Search for the cell housing the specified text and yield its [X, Y] center coordinate. 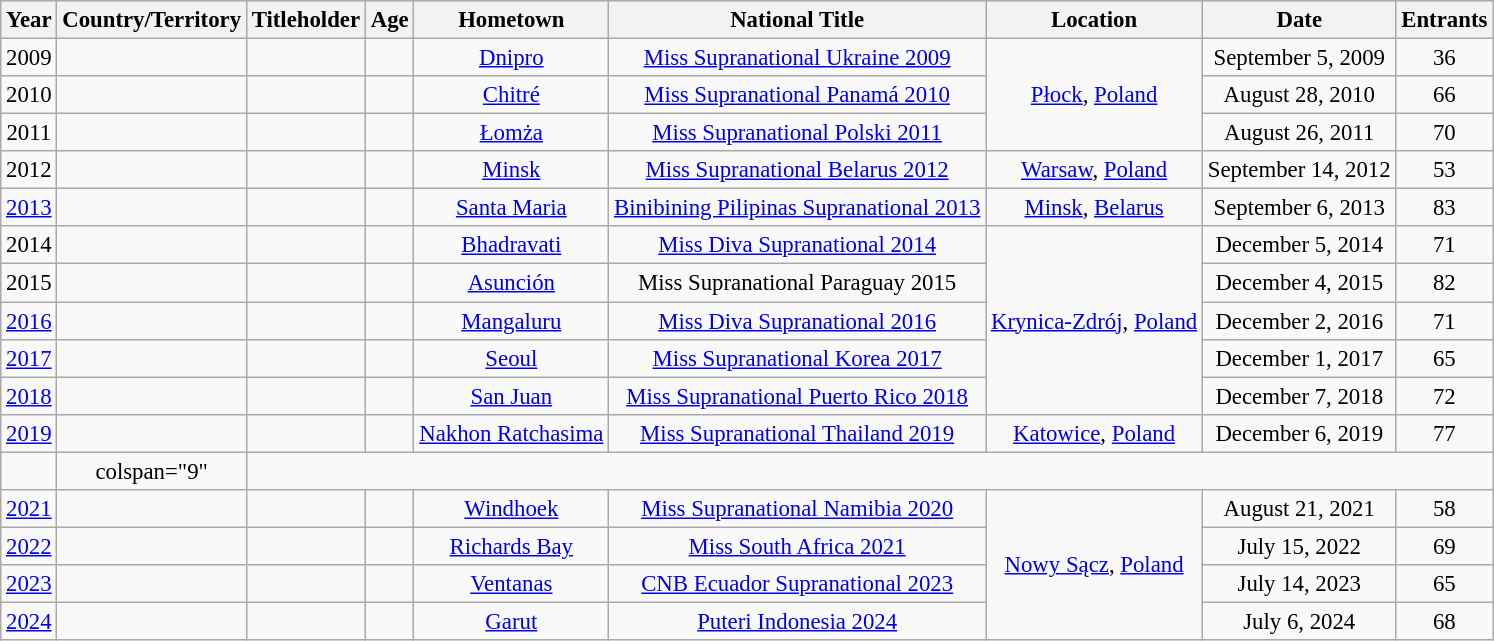
Miss Diva Supranational 2014 [798, 245]
National Title [798, 20]
Richards Bay [512, 546]
Nowy Sącz, Poland [1094, 565]
Location [1094, 20]
2015 [29, 283]
66 [1444, 95]
Płock, Poland [1094, 96]
2023 [29, 584]
Country/Territory [152, 20]
Seoul [512, 358]
Minsk [512, 170]
68 [1444, 621]
Katowice, Poland [1094, 433]
Hometown [512, 20]
Minsk, Belarus [1094, 208]
Entrants [1444, 20]
Bhadravati [512, 245]
Miss Supranational Ukraine 2009 [798, 58]
2013 [29, 208]
July 15, 2022 [1300, 546]
Miss Supranational Polski 2011 [798, 133]
September 14, 2012 [1300, 170]
Ventanas [512, 584]
2010 [29, 95]
Windhoek [512, 509]
Santa Maria [512, 208]
Łomża [512, 133]
December 1, 2017 [1300, 358]
Garut [512, 621]
August 28, 2010 [1300, 95]
2022 [29, 546]
2019 [29, 433]
Warsaw, Poland [1094, 170]
Binibining Pilipinas Supranational 2013 [798, 208]
2014 [29, 245]
Krynica-Zdrój, Poland [1094, 320]
2012 [29, 170]
December 6, 2019 [1300, 433]
Puteri Indonesia 2024 [798, 621]
Miss Diva Supranational 2016 [798, 321]
2018 [29, 396]
August 21, 2021 [1300, 509]
August 26, 2011 [1300, 133]
2016 [29, 321]
70 [1444, 133]
58 [1444, 509]
Titleholder [306, 20]
2011 [29, 133]
July 14, 2023 [1300, 584]
Miss Supranational Korea 2017 [798, 358]
Dnipro [512, 58]
2021 [29, 509]
September 5, 2009 [1300, 58]
colspan="9" [152, 471]
2017 [29, 358]
Miss Supranational Namibia 2020 [798, 509]
69 [1444, 546]
Year [29, 20]
36 [1444, 58]
83 [1444, 208]
December 5, 2014 [1300, 245]
Asunción [512, 283]
Miss Supranational Panamá 2010 [798, 95]
Miss Supranational Belarus 2012 [798, 170]
Miss South Africa 2021 [798, 546]
Miss Supranational Puerto Rico 2018 [798, 396]
CNB Ecuador Supranational 2023 [798, 584]
2024 [29, 621]
September 6, 2013 [1300, 208]
Age [390, 20]
Miss Supranational Thailand 2019 [798, 433]
Mangaluru [512, 321]
77 [1444, 433]
Nakhon Ratchasima [512, 433]
July 6, 2024 [1300, 621]
2009 [29, 58]
72 [1444, 396]
Date [1300, 20]
San Juan [512, 396]
Chitré [512, 95]
53 [1444, 170]
82 [1444, 283]
December 4, 2015 [1300, 283]
December 2, 2016 [1300, 321]
Miss Supranational Paraguay 2015 [798, 283]
December 7, 2018 [1300, 396]
